Find where the given text appears and provide that cell's center as [X, Y] coordinate. 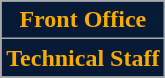
Technical Staff [83, 58]
Front Office [83, 20]
